Provide the [X, Y] coordinate of the cell's center where the given text is located.  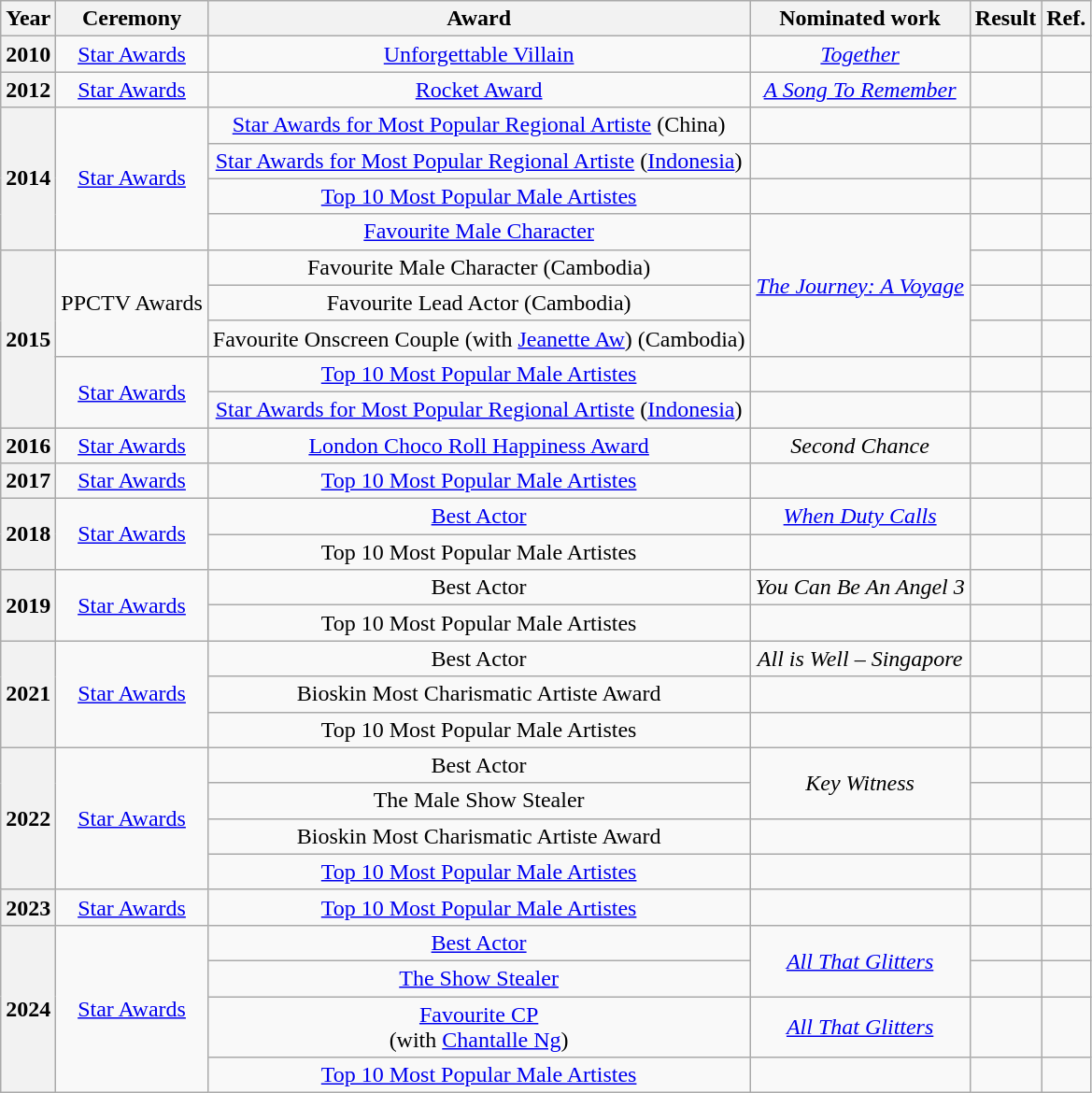
2024 [28, 1009]
The Show Stealer [478, 978]
London Choco Roll Happiness Award [478, 446]
Nominated work [859, 19]
2016 [28, 446]
2017 [28, 481]
Favourite Male Character (Cambodia) [478, 267]
Year [28, 19]
2015 [28, 338]
Favourite Male Character [478, 232]
2014 [28, 178]
2012 [28, 90]
Favourite Onscreen Couple (with Jeanette Aw) (Cambodia) [478, 338]
A Song To Remember [859, 90]
Key Witness [859, 783]
Favourite CP (with Chantalle Ng) [478, 1026]
Result [1005, 19]
2010 [28, 54]
2018 [28, 534]
Unforgettable Villain [478, 54]
Together [859, 54]
2023 [28, 907]
Favourite Lead Actor (Cambodia) [478, 303]
When Duty Calls [859, 517]
Rocket Award [478, 90]
2019 [28, 605]
Ref. [1067, 19]
Ceremony [132, 19]
Award [478, 19]
PPCTV Awards [132, 303]
Second Chance [859, 446]
All is Well – Singapore [859, 659]
2022 [28, 818]
Star Awards for Most Popular Regional Artiste (China) [478, 125]
2021 [28, 694]
The Male Show Stealer [478, 801]
You Can Be An Angel 3 [859, 588]
The Journey: A Voyage [859, 285]
